For the text-containing cell, return its midpoint in (x, y) coordinate format. 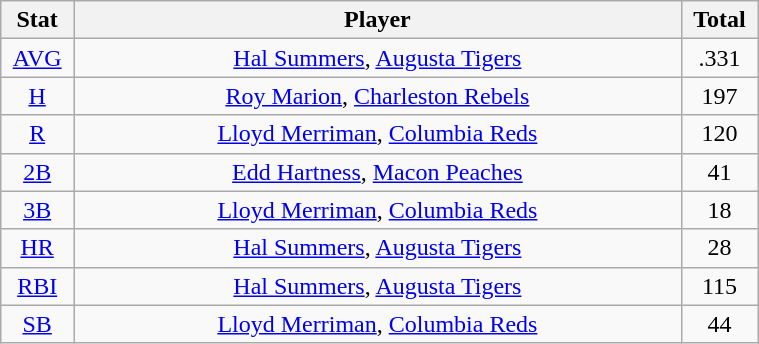
Roy Marion, Charleston Rebels (378, 96)
18 (719, 210)
2B (38, 172)
44 (719, 324)
3B (38, 210)
R (38, 134)
H (38, 96)
120 (719, 134)
SB (38, 324)
Edd Hartness, Macon Peaches (378, 172)
RBI (38, 286)
41 (719, 172)
Total (719, 20)
AVG (38, 58)
.331 (719, 58)
Stat (38, 20)
197 (719, 96)
Player (378, 20)
115 (719, 286)
28 (719, 248)
HR (38, 248)
